Find where the given text appears and provide that cell's center as (X, Y) coordinate. 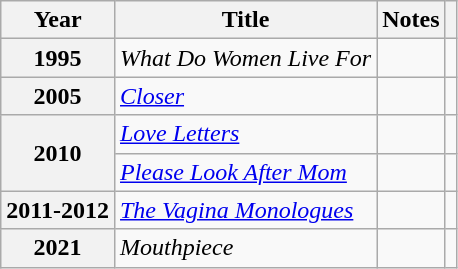
The Vagina Monologues (245, 210)
2011-2012 (58, 210)
What Do Women Live For (245, 58)
2010 (58, 153)
Love Letters (245, 134)
Notes (411, 20)
Title (245, 20)
2005 (58, 96)
2021 (58, 248)
Closer (245, 96)
Please Look After Mom (245, 172)
Year (58, 20)
Mouthpiece (245, 248)
1995 (58, 58)
